Find where the given text appears and provide that cell's center as (X, Y) coordinate. 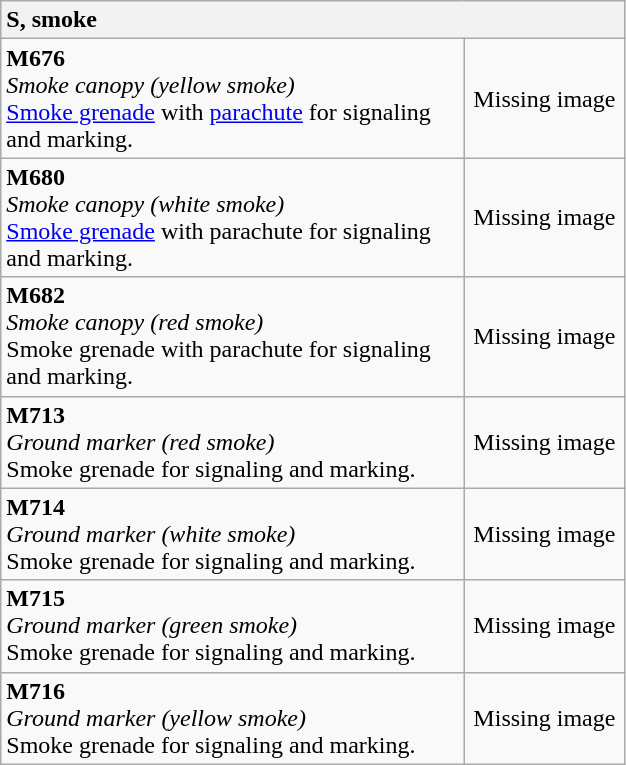
M715Ground marker (green smoke)Smoke grenade for signaling and marking. (232, 626)
M676Smoke canopy (yellow smoke)Smoke grenade with parachute for signaling and marking. (232, 98)
M682Smoke canopy (red smoke)Smoke grenade with parachute for signaling and marking. (232, 336)
M716Ground marker (yellow smoke)Smoke grenade for signaling and marking. (232, 718)
M713Ground marker (red smoke)Smoke grenade for signaling and marking. (232, 442)
S, smoke (313, 20)
M680Smoke canopy (white smoke)Smoke grenade with parachute for signaling and marking. (232, 218)
M714Ground marker (white smoke)Smoke grenade for signaling and marking. (232, 534)
